Pinpoint the cell where the given text exists, returning its (x, y) midpoint coordinate. 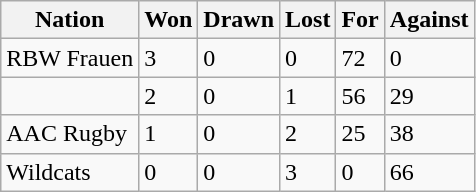
AAC Rugby (70, 134)
RBW Frauen (70, 58)
Wildcats (70, 172)
66 (429, 172)
Lost (308, 20)
72 (360, 58)
29 (429, 96)
For (360, 20)
Won (168, 20)
25 (360, 134)
Nation (70, 20)
38 (429, 134)
Drawn (239, 20)
Against (429, 20)
56 (360, 96)
